Extract the (X, Y) coordinate from the center of the cell holding the provided text.  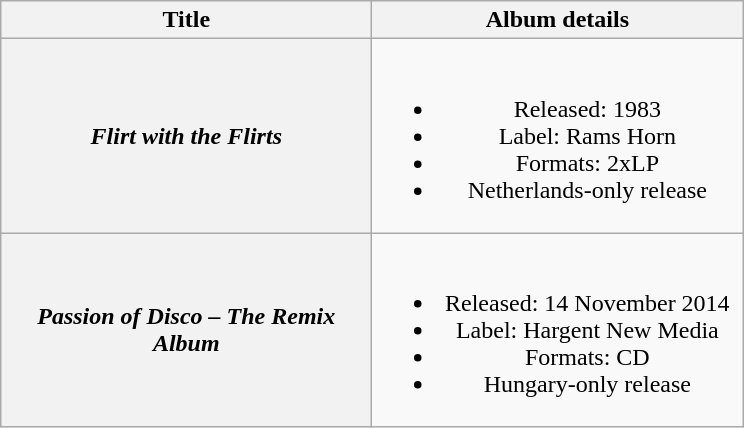
Passion of Disco – The Remix Album (186, 330)
Released: 1983Label: Rams HornFormats: 2xLPNetherlands-only release (558, 136)
Released: 14 November 2014Label: Hargent New MediaFormats: CDHungary-only release (558, 330)
Flirt with the Flirts (186, 136)
Title (186, 20)
Album details (558, 20)
